Find where the given text appears and provide that cell's center as [X, Y] coordinate. 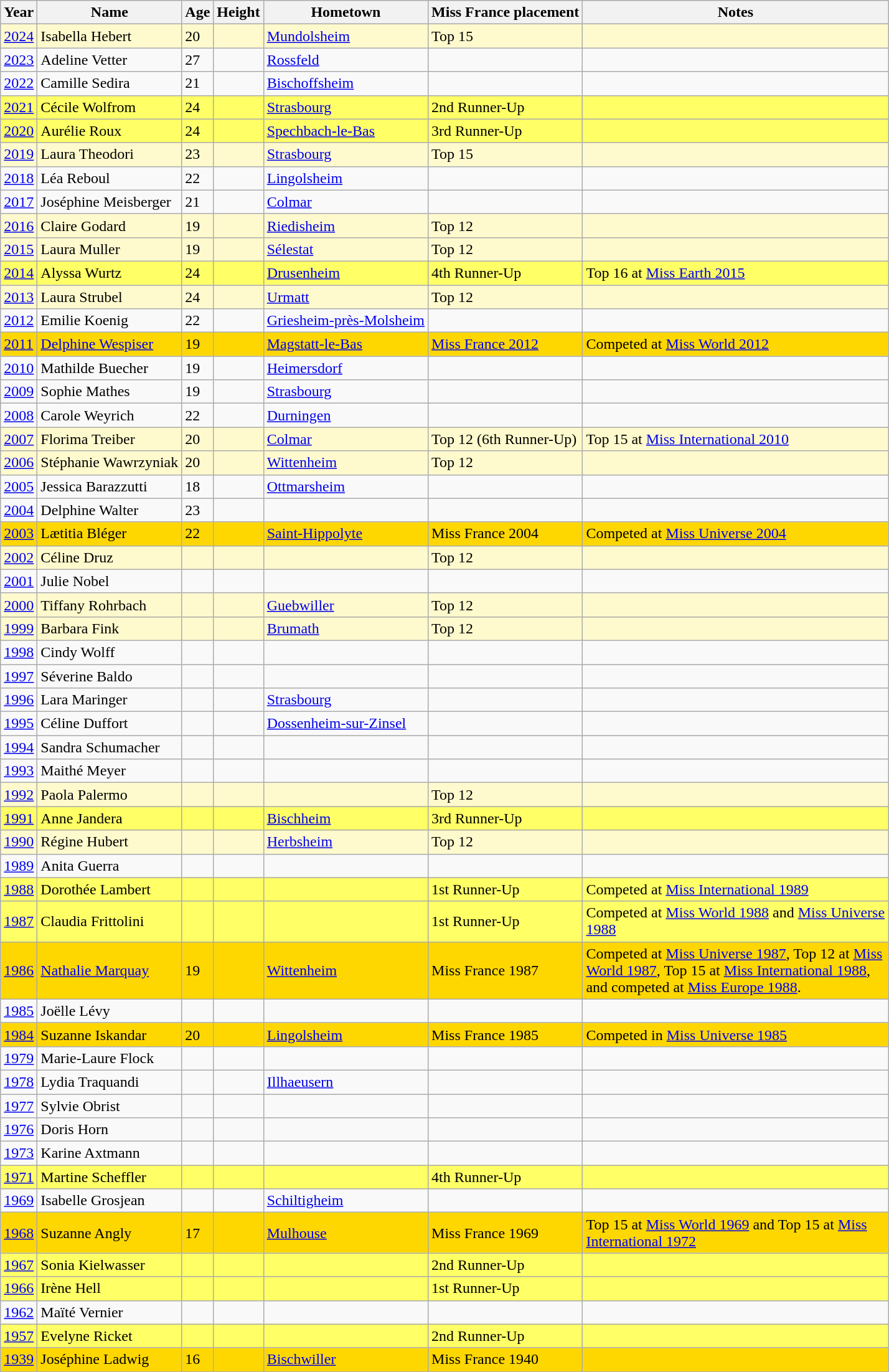
Jessica Barazzutti [110, 486]
1957 [19, 1336]
1994 [19, 747]
1996 [19, 700]
Age [198, 12]
Sandra Schumacher [110, 747]
Lydia Traquandi [110, 1082]
Miss France 2004 [506, 534]
Suzanne Angly [110, 1233]
1995 [19, 724]
2005 [19, 486]
1998 [19, 652]
2011 [19, 344]
18 [198, 486]
Durningen [346, 415]
2020 [19, 131]
Dossenheim-sur-Zinsel [346, 724]
Drusenheim [346, 273]
Brumath [346, 628]
Nathalie Marquay [110, 970]
1987 [19, 922]
Claudia Frittolini [110, 922]
Top 15 at Miss World 1969 and Top 15 at Miss International 1972 [736, 1233]
Miss France 1969 [506, 1233]
1969 [19, 1201]
Maithé Meyer [110, 771]
Schiltigheim [346, 1201]
Isabelle Grosjean [110, 1201]
2022 [19, 83]
Ottmarsheim [346, 486]
2009 [19, 392]
Anne Jandera [110, 818]
1967 [19, 1265]
Dorothée Lambert [110, 889]
1991 [19, 818]
2006 [19, 463]
Martine Scheffler [110, 1177]
Florima Treiber [110, 439]
Céline Druz [110, 557]
Evelyne Ricket [110, 1336]
Anita Guerra [110, 866]
Régine Hubert [110, 842]
1973 [19, 1153]
Saint-Hippolyte [346, 534]
1989 [19, 866]
Heimersdorf [346, 368]
Miss France 1940 [506, 1360]
2000 [19, 605]
Cindy Wolff [110, 652]
2007 [19, 439]
Sélestat [346, 249]
2010 [19, 368]
Year [19, 12]
Maïté Vernier [110, 1312]
2018 [19, 178]
Sophie Mathes [110, 392]
Joëlle Lévy [110, 1011]
Competed at Miss International 1989 [736, 889]
Cécile Wolfrom [110, 107]
2001 [19, 581]
1977 [19, 1105]
Spechbach-le-Bas [346, 131]
1968 [19, 1233]
Miss France 2012 [506, 344]
Laura Strubel [110, 297]
Delphine Walter [110, 510]
Adeline Vetter [110, 60]
Laura Muller [110, 249]
Marie-Laure Flock [110, 1058]
Paola Palermo [110, 795]
2024 [19, 36]
Isabella Hebert [110, 36]
Competed at Miss Universe 1987, Top 12 at Miss World 1987, Top 15 at Miss International 1988, and competed at Miss Europe 1988. [736, 970]
Miss France 1985 [506, 1034]
2008 [19, 415]
Top 16 at Miss Earth 2015 [736, 273]
Competed in Miss Universe 1985 [736, 1034]
Miss France placement [506, 12]
Delphine Wespiser [110, 344]
Competed at Miss World 1988 and Miss Universe 1988 [736, 922]
Mundolsheim [346, 36]
1939 [19, 1360]
Bischwiller [346, 1360]
1990 [19, 842]
1999 [19, 628]
Emilie Koenig [110, 321]
Julie Nobel [110, 581]
1966 [19, 1289]
Guebwiller [346, 605]
Suzanne Iskandar [110, 1034]
Carole Weyrich [110, 415]
Aurélie Roux [110, 131]
17 [198, 1233]
Sylvie Obrist [110, 1105]
1997 [19, 676]
Camille Sedira [110, 83]
2012 [19, 321]
Top 15 at Miss International 2010 [736, 439]
1988 [19, 889]
Joséphine Meisberger [110, 202]
2019 [19, 154]
Karine Axtmann [110, 1153]
Notes [736, 12]
Top 12 (6th Runner-Up) [506, 439]
2002 [19, 557]
Griesheim-près-Molsheim [346, 321]
Bischoffsheim [346, 83]
Léa Reboul [110, 178]
Competed at Miss Universe 2004 [736, 534]
27 [198, 60]
2004 [19, 510]
Lætitia Bléger [110, 534]
Illhaeusern [346, 1082]
Bischheim [346, 818]
Lara Maringer [110, 700]
1993 [19, 771]
2015 [19, 249]
Alyssa Wurtz [110, 273]
Joséphine Ladwig [110, 1360]
1962 [19, 1312]
1985 [19, 1011]
2014 [19, 273]
Céline Duffort [110, 724]
Mathilde Buecher [110, 368]
Tiffany Rohrbach [110, 605]
Laura Theodori [110, 154]
1976 [19, 1130]
16 [198, 1360]
Séverine Baldo [110, 676]
2017 [19, 202]
2013 [19, 297]
Height [238, 12]
Miss France 1987 [506, 970]
Herbsheim [346, 842]
Urmatt [346, 297]
1984 [19, 1034]
2023 [19, 60]
2016 [19, 225]
Rossfeld [346, 60]
Riedisheim [346, 225]
Doris Horn [110, 1130]
Irène Hell [110, 1289]
1978 [19, 1082]
1986 [19, 970]
Barbara Fink [110, 628]
Stéphanie Wawrzyniak [110, 463]
Name [110, 12]
2003 [19, 534]
1979 [19, 1058]
2021 [19, 107]
1992 [19, 795]
Sonia Kielwasser [110, 1265]
Hometown [346, 12]
Claire Godard [110, 225]
1971 [19, 1177]
Magstatt-le-Bas [346, 344]
Competed at Miss World 2012 [736, 344]
Mulhouse [346, 1233]
